Detect which cell encompasses the target text, then output its (X, Y) center coordinate. 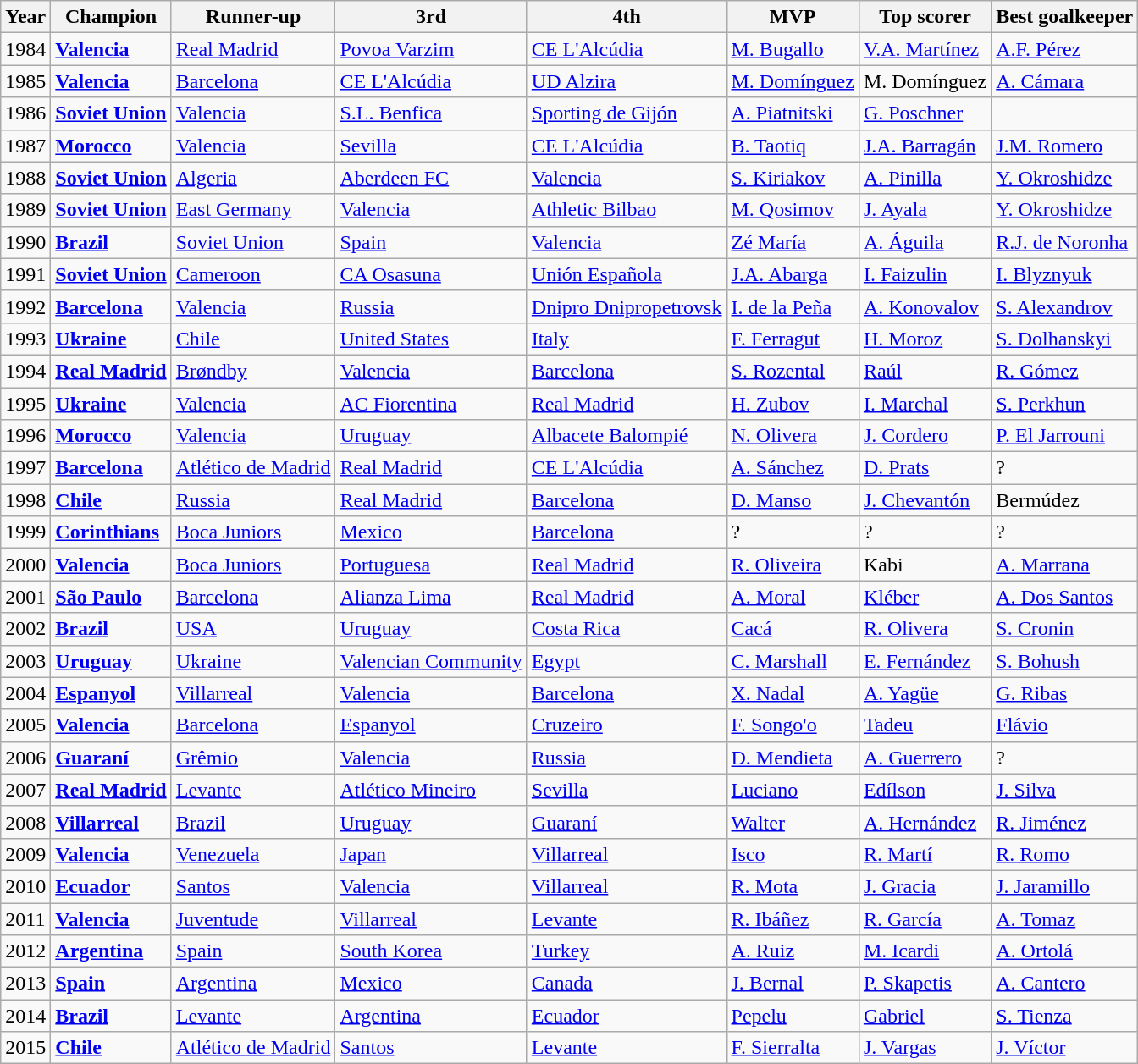
Flávio (1065, 725)
1986 (25, 113)
3rd (431, 17)
R. Gómez (1065, 371)
2008 (25, 822)
J. Bernal (793, 984)
Gabriel (925, 1016)
J.M. Romero (1065, 146)
A. Ortolá (1065, 951)
S. Bohush (1065, 661)
D. Mendieta (793, 758)
1990 (25, 242)
Kabi (925, 565)
Turkey (627, 951)
Alianza Lima (431, 597)
S. Cronin (1065, 629)
J. Chevantón (925, 500)
H. Zubov (793, 404)
G. Poschner (925, 113)
1992 (25, 306)
D. Manso (793, 500)
Edílson (925, 790)
Brøndby (253, 371)
Grêmio (253, 758)
2015 (25, 1048)
R. Ibáñez (793, 918)
J. Vargas (925, 1048)
2006 (25, 758)
J. Gracia (925, 886)
1998 (25, 500)
Canada (627, 984)
A.F. Pérez (1065, 49)
Best goalkeeper (1065, 17)
M. Bugallo (793, 49)
1999 (25, 532)
1993 (25, 339)
R. Oliveira (793, 565)
I. Faizulin (925, 274)
MVP (793, 17)
F. Sierralta (793, 1048)
J. Ayala (925, 210)
CA Osasuna (431, 274)
Champion (111, 17)
Bermúdez (1065, 500)
R. Martí (925, 854)
C. Marshall (793, 661)
Egypt (627, 661)
R. Mota (793, 886)
Corinthians (111, 532)
J. Jaramillo (1065, 886)
M. Icardi (925, 951)
2005 (25, 725)
2014 (25, 1016)
Year (25, 17)
South Korea (431, 951)
2002 (25, 629)
2007 (25, 790)
4th (627, 17)
H. Moroz (925, 339)
I. Blyznyuk (1065, 274)
J. Víctor (1065, 1048)
Runner-up (253, 17)
E. Fernández (925, 661)
Top scorer (925, 17)
United States (431, 339)
P. El Jarrouni (1065, 436)
A. Dos Santos (1065, 597)
Povoa Varzim (431, 49)
A. Cámara (1065, 81)
X. Nadal (793, 693)
Raúl (925, 371)
A. Cantero (1065, 984)
Valencian Community (431, 661)
AC Fiorentina (431, 404)
Sporting de Gijón (627, 113)
S. Kiriakov (793, 178)
V.A. Martínez (925, 49)
R. García (925, 918)
2009 (25, 854)
2003 (25, 661)
S.L. Benfica (431, 113)
S. Tienza (1065, 1016)
Cacá (793, 629)
A. Konovalov (925, 306)
B. Taotiq (793, 146)
R.J. de Noronha (1065, 242)
Algeria (253, 178)
A. Tomaz (1065, 918)
A. Piatnitski (793, 113)
Italy (627, 339)
S. Alexandrov (1065, 306)
1996 (25, 436)
2001 (25, 597)
A. Hernández (925, 822)
Isco (793, 854)
A. Ruiz (793, 951)
UD Alzira (627, 81)
Cruzeiro (627, 725)
J.A. Barragán (925, 146)
1985 (25, 81)
Athletic Bilbao (627, 210)
Luciano (793, 790)
2010 (25, 886)
S. Rozental (793, 371)
I. Marchal (925, 404)
J. Silva (1065, 790)
Atlético Mineiro (431, 790)
USA (253, 629)
S. Dolhanskyi (1065, 339)
2012 (25, 951)
A. Moral (793, 597)
Japan (431, 854)
A. Marrana (1065, 565)
R. Olivera (925, 629)
Pepelu (793, 1016)
F. Songo'o (793, 725)
Juventude (253, 918)
Unión Española (627, 274)
2000 (25, 565)
São Paulo (111, 597)
A. Yagüe (925, 693)
R. Jiménez (1065, 822)
A. Sánchez (793, 468)
Dnipro Dnipropetrovsk (627, 306)
1997 (25, 468)
2004 (25, 693)
A. Pinilla (925, 178)
2011 (25, 918)
Kléber (925, 597)
1991 (25, 274)
1984 (25, 49)
M. Qosimov (793, 210)
Albacete Balompié (627, 436)
Tadeu (925, 725)
East Germany (253, 210)
N. Olivera (793, 436)
J.A. Abarga (793, 274)
1989 (25, 210)
Costa Rica (627, 629)
1994 (25, 371)
Portuguesa (431, 565)
2013 (25, 984)
S. Perkhun (1065, 404)
Walter (793, 822)
1988 (25, 178)
1987 (25, 146)
Aberdeen FC (431, 178)
Zé María (793, 242)
P. Skapetis (925, 984)
F. Ferragut (793, 339)
A. Guerrero (925, 758)
1995 (25, 404)
R. Romo (1065, 854)
A. Águila (925, 242)
G. Ribas (1065, 693)
D. Prats (925, 468)
Cameroon (253, 274)
J. Cordero (925, 436)
I. de la Peña (793, 306)
Venezuela (253, 854)
